Output the [x, y] coordinate of the center of the cell containing the given text.  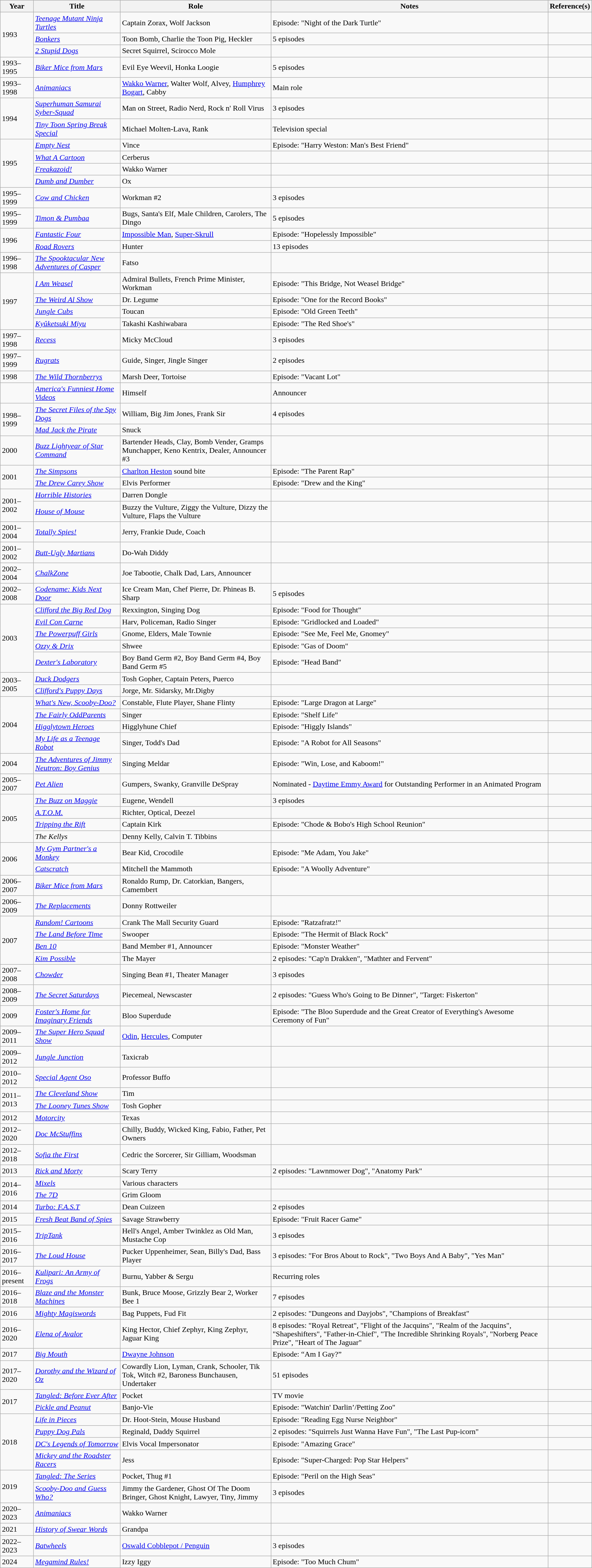
Horrible Histories [77, 495]
Notes [410, 6]
Episode: "Night of the Dark Turtle" [410, 23]
Clifford the Big Red Dog [77, 610]
Singer [195, 714]
51 episodes [410, 1375]
2013 [17, 1171]
Man on Street, Radio Nerd, Rock n' Roll Virus [195, 108]
America's Funniest Home Videos [77, 393]
Episode: "Vacant Lot" [410, 377]
Pocket [195, 1395]
Clifford's Puppy Days [77, 690]
Rick and Morty [77, 1171]
Tim [195, 1094]
1994 [17, 119]
Episode: "Large Dragon at Large" [410, 702]
Episode: "The Red Shoe's" [410, 324]
TV movie [410, 1395]
My Gym Partner's a Monkey [77, 853]
1998–1999 [17, 420]
Dexter's Laboratory [77, 662]
The Super Hero Squad Show [77, 1036]
2003–2005 [17, 684]
Piecemeal, Newscaster [195, 995]
Tosh Gopher, Captain Peters, Puerco [195, 678]
Episode: "Head Band" [410, 662]
The Kellys [77, 836]
4 episodes [410, 413]
Izzy Iggy [195, 1562]
Singing Bean #1, Theater Manager [195, 975]
Jimmy the Gardener, Ghost Of The Doom Bringer, Ghost Knight, Lawyer, Tiny, Jimmy [195, 1492]
Big Mouth [77, 1354]
The Adventures of Jimmy Neutron: Boy Genius [77, 763]
Episode: "Gridlocked and Loaded" [410, 622]
Odin, Hercules, Computer [195, 1036]
The Cleveland Show [77, 1094]
Motorcity [77, 1118]
Announcer [410, 393]
2012–2020 [17, 1134]
Catscratch [77, 869]
Main role [410, 88]
History of Swear Words [77, 1529]
2009–2012 [17, 1057]
2005 [17, 818]
Elvis Vocal Impersonator [195, 1443]
Tripping the Rift [77, 824]
1996 [17, 240]
2016 [17, 1313]
Richter, Optical, Deezel [195, 812]
Hunter [195, 246]
The Powerpuff Girls [77, 634]
Eugene, Wendell [195, 800]
Episode: "Old Green Teeth" [410, 312]
1995 [17, 163]
1993–1995 [17, 67]
Buzzy the Vulture, Ziggy the Vulture, Dizzy the Vulture, Flaps the Vulture [195, 511]
Fantastic Four [77, 234]
Recess [77, 340]
Episode: "A Robot for All Seasons" [410, 743]
Totally Spies! [77, 532]
Jerry, Frankie Dude, Coach [195, 532]
The Looney Tunes Show [77, 1106]
Fresh Beat Band of Spies [77, 1219]
Tosh Gopher [195, 1106]
Shwee [195, 646]
Taxicrab [195, 1057]
2006 [17, 859]
Teenage Mutant Ninja Turtles [77, 23]
Michael Molten-Lava, Rank [195, 129]
The Secret Files of the Spy Dogs [77, 413]
2022–2023 [17, 1546]
Micky McCloud [195, 340]
The Fairly OddParents [77, 714]
Constable, Flute Player, Shane Flinty [195, 702]
Ox [195, 181]
Role [195, 6]
ChalkZone [77, 573]
13 episodes [410, 246]
2009 [17, 1016]
Evil Eye Weevil, Honka Loogie [195, 67]
Takashi Kashiwabara [195, 324]
Vince [195, 145]
Episode: "Monster Weather" [410, 946]
1993–1998 [17, 88]
Episode: "Too Much Chum" [410, 1562]
Mighty Magiswords [77, 1313]
Butt-Ugly Martians [77, 552]
2003 [17, 638]
Dorothy and the Wizard of Oz [77, 1375]
Cedric the Sorcerer, Sir Gilliam, Woodsman [195, 1155]
DC's Legends of Tomorrow [77, 1443]
2016–present [17, 1277]
Toucan [195, 312]
Chowder [77, 975]
The Mayer [195, 958]
Kim Possible [77, 958]
Ozzy & Drix [77, 646]
My Life as a Teenage Robot [77, 743]
1997 [17, 301]
Cerberus [195, 157]
Texas [195, 1118]
Tiny Toon Spring Break Special [77, 129]
Joe Tabootie, Chalk Dad, Lars, Announcer [195, 573]
Dean Cuizeen [195, 1207]
2 episodes: "Lawnmower Dog", "Anatomy Park" [410, 1171]
Pocket, Thug #1 [195, 1476]
Dumb and Dumber [77, 181]
Foster's Home for Imaginary Friends [77, 1016]
The Simpsons [77, 471]
2015 [17, 1219]
Harv, Policeman, Radio Singer [195, 622]
Cowardly Lion, Lyman, Crank, Schooler, Tik Tok, Witch #2, Baroness Bunchausen, Undertaker [195, 1375]
Chilly, Buddy, Wicked King, Fabio, Father, Pet Owners [195, 1134]
Jungle Junction [77, 1057]
Title [77, 6]
What's New, Scooby-Doo? [77, 702]
Band Member #1, Announcer [195, 946]
Cow and Chicken [77, 197]
Dr. Legume [195, 300]
Television special [410, 129]
The Weird Al Show [77, 300]
Episode: “Am I Gay?” [410, 1354]
What A Cartoon [77, 157]
The Drew Carey Show [77, 483]
Episode: "Shelf Life" [410, 714]
Himself [195, 393]
2007 [17, 940]
Do-Wah Diddy [195, 552]
2009–2011 [17, 1036]
Tangled: The Series [77, 1476]
Sofia the First [77, 1155]
Episode: "Hopelessly Impossible" [410, 234]
1996–1998 [17, 263]
2014 [17, 1207]
Evil Con Carne [77, 622]
2001–2004 [17, 532]
2006–2009 [17, 906]
Marsh Deer, Tortoise [195, 377]
The Loud House [77, 1256]
Pet Alien [77, 784]
Higglytown Heroes [77, 727]
Gumpers, Swanky, Granville DeSpray [195, 784]
Megamind Rules! [77, 1562]
Recurring roles [410, 1277]
Guide, Singer, Jingle Singer [195, 360]
Timon & Pumbaa [77, 218]
Savage Strawberry [195, 1219]
Donny Rottweiler [195, 906]
Elvis Performer [195, 483]
Jess [195, 1460]
Secret Squirrel, Scirocco Mole [195, 51]
Snuck [195, 430]
Fatso [195, 263]
Scooby-Doo and Guess Who? [77, 1492]
Episode: "The Parent Rap" [410, 471]
Superhuman Samurai Syber-Squad [77, 108]
Empty Nest [77, 145]
2008–2009 [17, 995]
2011–2013 [17, 1100]
2000 [17, 450]
Buzz Lightyear of Star Command [77, 450]
Episode: "The Hermit of Black Rock" [410, 934]
Grim Gloom [195, 1195]
Workman #2 [195, 197]
Tangled: Before Ever After [77, 1395]
Banjo-Vie [195, 1407]
Swooper [195, 934]
Bag Puppets, Fud Fit [195, 1313]
Episode: "This Bridge, Not Weasel Bridge" [410, 283]
The Spooktacular New Adventures of Casper [77, 263]
2024 [17, 1562]
1997–1998 [17, 340]
Scary Terry [195, 1171]
2006–2007 [17, 885]
Duck Dodgers [77, 678]
Episode: "Super-Charged: Pop Star Helpers" [410, 1460]
2 episodes: "Dungeons and Dayjobs", "Champions of Breakfast" [410, 1313]
Charlton Heston sound bite [195, 471]
Episode: "Peril on the High Seas" [410, 1476]
2016–2020 [17, 1334]
Ice Cream Man, Chef Pierre, Dr. Phineas B. Sharp [195, 593]
William, Big Jim Jones, Frank Sir [195, 413]
Kulipari: An Army of Frogs [77, 1277]
Rugrats [77, 360]
Puppy Dog Pals [77, 1431]
Episode: "Drew and the King" [410, 483]
Episode: "Amazing Grace" [410, 1443]
Bugs, Santa's Elf, Male Children, Carolers, The Dingo [195, 218]
Jorge, Mr. Sidarsky, Mr.Digby [195, 690]
Darren Dongle [195, 495]
2019 [17, 1486]
Episode: "Ratzafratz!" [410, 922]
The Wild Thornberrys [77, 377]
2020–2023 [17, 1513]
Episode: "Chode & Bobo's High School Reunion" [410, 824]
2018 [17, 1442]
Grandpa [195, 1529]
Special Agent Oso [77, 1078]
Episode: "Food for Thought" [410, 610]
Freakazoid! [77, 169]
3 episodes: "For Bros About to Rock", "Two Boys And A Baby", "Yes Man" [410, 1256]
The Secret Saturdays [77, 995]
Year [17, 6]
2012–2018 [17, 1155]
Episode: "The Bloo Superdude and the Great Creator of Everything's Awesome Ceremony of Fun" [410, 1016]
Mitchell the Mammoth [195, 869]
Mad Jack the Pirate [77, 430]
7 episodes [410, 1297]
Life in Pieces [77, 1419]
Elena of Avalor [77, 1334]
Singing Meldar [195, 763]
Reference(s) [570, 6]
Doc McStuffins [77, 1134]
2007–2008 [17, 975]
Pucker Uppenheimer, Sean, Billy's Dad, Bass Player [195, 1256]
2016–2017 [17, 1256]
Turbo: F.A.S.T [77, 1207]
Batwheels [77, 1546]
Road Rovers [77, 246]
Burnu, Yabber & Sergu [195, 1277]
Captain Zorax, Wolf Jackson [195, 23]
Boy Band Germ #2, Boy Band Germ #4, Boy Band Germ #5 [195, 662]
Admiral Bullets, French Prime Minister, Workman [195, 283]
Rexxington, Singing Dog [195, 610]
The Land Before Time [77, 934]
Episode: "Higgly Islands" [410, 727]
2017–2020 [17, 1375]
Higglyhune Chief [195, 727]
I Am Weasel [77, 283]
Impossible Man, Super-Skrull [195, 234]
Episode: "Fruit Racer Game" [410, 1219]
Jungle Cubs [77, 312]
Reginald, Daddy Squirrel [195, 1431]
2 episodes: "Squirrels Just Wanna Have Fun", "The Last Pup-icorn" [410, 1431]
Codename: Kids Next Door [77, 593]
Captain Kirk [195, 824]
Episode: "See Me, Feel Me, Gnomey" [410, 634]
1993 [17, 35]
2002–2004 [17, 573]
Toon Bomb, Charlie the Toon Pig, Heckler [195, 39]
House of Mouse [77, 511]
Mickey and the Roadster Racers [77, 1460]
Kyûketsuki Miyu [77, 324]
Nominated - Daytime Emmy Award for Outstanding Performer in an Animated Program [410, 784]
Episode: "Win, Lose, and Kaboom!" [410, 763]
1998 [17, 377]
Hell's Angel, Amber Twinklez as Old Man, Mustache Cop [195, 1236]
Gnome, Elders, Male Townie [195, 634]
2 episodes: "Guess Who's Going to Be Dinner", "Target: Fiskerton" [410, 995]
The 7D [77, 1195]
Bunk, Bruce Moose, Grizzly Bear 2, Worker Bee 1 [195, 1297]
Bear Kid, Crocodile [195, 853]
The Buzz on Maggie [77, 800]
Ben 10 [77, 946]
TripTank [77, 1236]
Bonkers [77, 39]
2012 [17, 1118]
Dwayne Johnson [195, 1354]
Pickle and Peanut [77, 1407]
2005–2007 [17, 784]
2002–2008 [17, 593]
2015–2016 [17, 1236]
Oswald Cobblepot / Penguin [195, 1546]
Episode: "Watchin' Darlin’/Petting Zoo" [410, 1407]
Singer, Todd's Dad [195, 743]
Episode: "One for the Record Books" [410, 300]
Crank The Mall Security Guard [195, 922]
The Replacements [77, 906]
2014–2016 [17, 1189]
Dr. Hoot-Stein, Mouse Husband [195, 1419]
Bloo Superdude [195, 1016]
Mixels [77, 1183]
Episode: "A Woolly Adventure" [410, 869]
2021 [17, 1529]
Professor Buffo [195, 1078]
King Hector, Chief Zephyr, King Zephyr, Jaguar King [195, 1334]
2 episodes: "Cap'n Drakken", "Mathter and Fervent" [410, 958]
Random! Cartoons [77, 922]
1997–1999 [17, 360]
2 Stupid Dogs [77, 51]
Episode: "Reading Egg Nurse Neighbor" [410, 1419]
Denny Kelly, Calvin T. Tibbins [195, 836]
Wakko Warner, Walter Wolf, Alvey, Humphrey Bogart, Cabby [195, 88]
Episode: "Harry Weston: Man's Best Friend" [410, 145]
Various characters [195, 1183]
Blaze and the Monster Machines [77, 1297]
A.T.O.M. [77, 812]
2001 [17, 477]
Episode: "Gas of Doom" [410, 646]
2010–2012 [17, 1078]
Episode: "Me Adam, You Jake" [410, 853]
Ronaldo Rump, Dr. Catorkian, Bangers, Camembert [195, 885]
2016–2018 [17, 1297]
Bartender Heads, Clay, Bomb Vender, Gramps Munchapper, Keno Kentrix, Dealer, Announcer #3 [195, 450]
